For the text-containing cell, return its midpoint in (x, y) coordinate format. 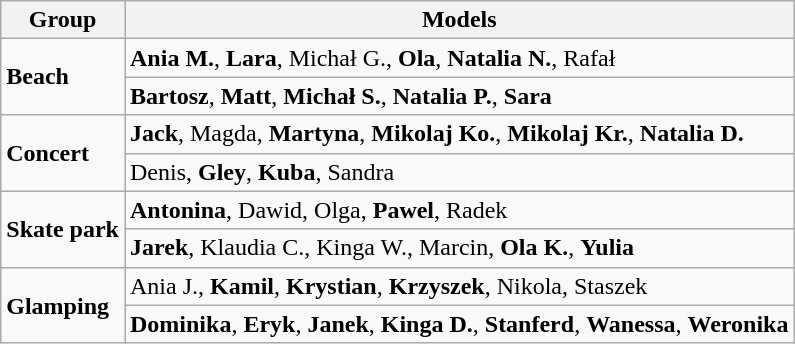
Dominika, Eryk, Janek, Kinga D., Stanferd, Wanessa, Weronika (458, 324)
Concert (63, 153)
Ania J., Kamil, Krystian, Krzyszek, Nikola, Staszek (458, 286)
Beach (63, 77)
Denis, Gley, Kuba, Sandra (458, 172)
Antonina, Dawid, Olga, Pawel, Radek (458, 210)
Jarek, Klaudia C., Kinga W., Marcin, Ola K., Yulia (458, 248)
Group (63, 20)
Ania M., Lara, Michał G., Ola, Natalia N., Rafał (458, 58)
Models (458, 20)
Jack, Magda, Martyna, Mikolaj Ko., Mikolaj Kr., Natalia D. (458, 134)
Skate park (63, 229)
Bartosz, Matt, Michał S., Natalia P., Sara (458, 96)
Glamping (63, 305)
